Locate the cell with the specified text and output its (X, Y) center coordinate. 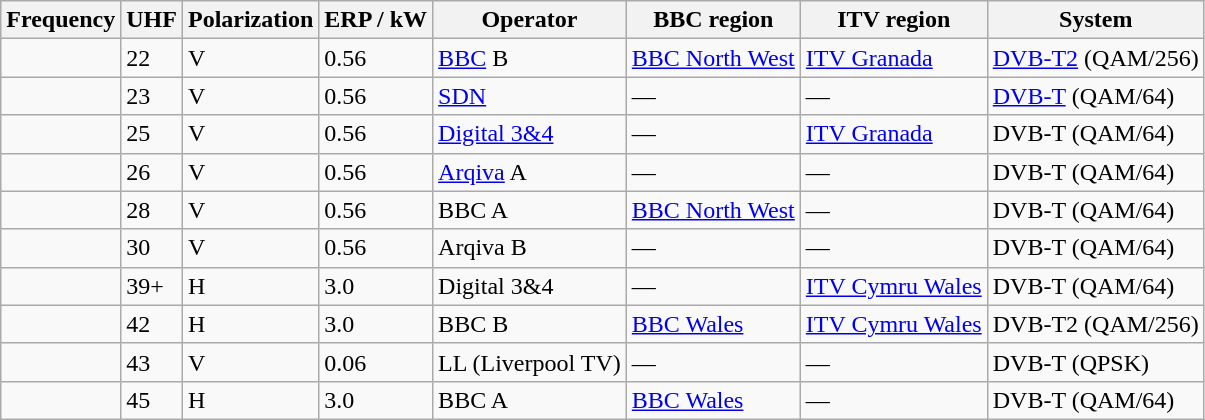
39+ (152, 286)
Arqiva A (530, 172)
Operator (530, 20)
43 (152, 362)
LL (Liverpool TV) (530, 362)
23 (152, 96)
42 (152, 324)
DVB-T (QPSK) (1096, 362)
22 (152, 58)
System (1096, 20)
UHF (152, 20)
26 (152, 172)
BBC region (713, 20)
30 (152, 248)
25 (152, 134)
Polarization (250, 20)
45 (152, 400)
28 (152, 210)
ITV region (894, 20)
Frequency (61, 20)
Arqiva B (530, 248)
0.06 (376, 362)
ERP / kW (376, 20)
SDN (530, 96)
